From the cell containing the given text, extract its center point as [x, y] coordinate. 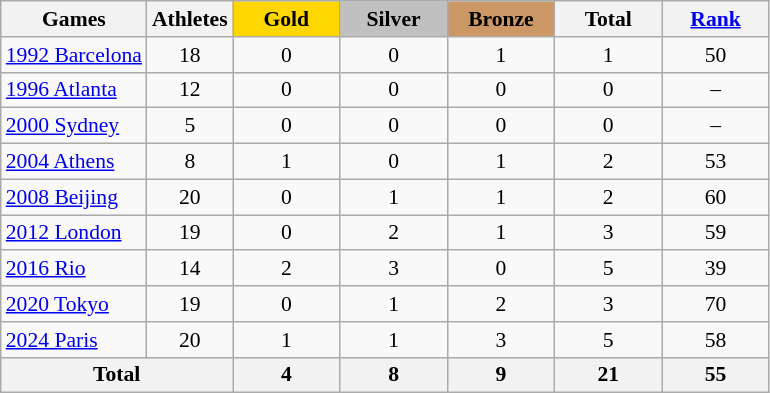
58 [716, 340]
12 [190, 90]
2020 Tokyo [74, 304]
60 [716, 197]
2000 Sydney [74, 126]
Athletes [190, 19]
9 [500, 375]
Silver [394, 19]
Gold [286, 19]
18 [190, 55]
50 [716, 55]
70 [716, 304]
2008 Beijing [74, 197]
2016 Rio [74, 269]
2004 Athens [74, 162]
39 [716, 269]
4 [286, 375]
59 [716, 233]
Bronze [500, 19]
1992 Barcelona [74, 55]
55 [716, 375]
Games [74, 19]
1996 Atlanta [74, 90]
Rank [716, 19]
21 [608, 375]
2024 Paris [74, 340]
14 [190, 269]
53 [716, 162]
2012 London [74, 233]
